Scan for the cell matching the given text and deliver its [x, y] coordinate at center. 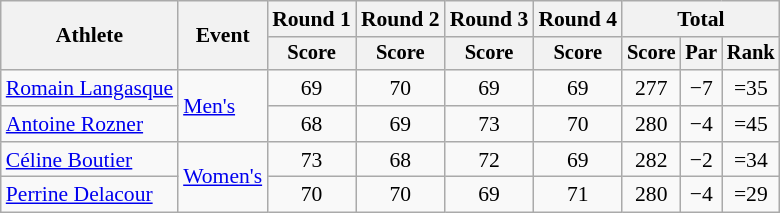
Antoine Rozner [90, 124]
−2 [701, 160]
Athlete [90, 36]
Total [701, 19]
=45 [751, 124]
277 [651, 88]
71 [578, 195]
−7 [701, 88]
Round 4 [578, 19]
Perrine Delacour [90, 195]
Rank [751, 54]
Céline Boutier [90, 160]
Romain Langasque [90, 88]
=34 [751, 160]
Men's [222, 106]
=35 [751, 88]
Round 3 [490, 19]
Par [701, 54]
72 [490, 160]
282 [651, 160]
Women's [222, 178]
Event [222, 36]
=29 [751, 195]
Round 2 [400, 19]
Round 1 [312, 19]
